Scan for the cell matching the given text and deliver its [x, y] coordinate at center. 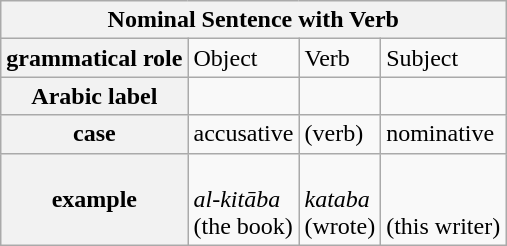
nominative [444, 134]
(verb) [340, 134]
accusative [244, 134]
Verb [340, 58]
kataba(wrote) [340, 199]
(this writer) [444, 199]
al-kitāba(the book) [244, 199]
Object [244, 58]
Arabic label [94, 96]
Nominal Sentence with Verb [254, 20]
grammatical role [94, 58]
Subject [444, 58]
example [94, 199]
case [94, 134]
